Find where the given text appears and provide that cell's center as [X, Y] coordinate. 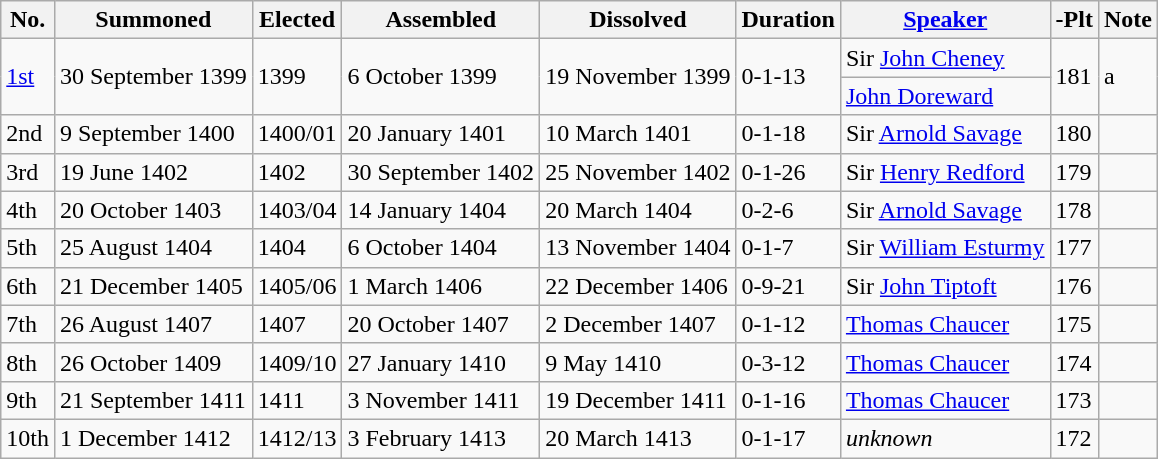
Sir John Cheney [945, 58]
1407 [297, 324]
1402 [297, 172]
0-1-13 [788, 77]
13 November 1404 [638, 248]
1st [28, 77]
Note [1128, 20]
174 [1074, 362]
20 March 1404 [638, 210]
John Doreward [945, 96]
Sir William Esturmy [945, 248]
1412/13 [297, 438]
Summoned [153, 20]
172 [1074, 438]
0-9-21 [788, 286]
19 December 1411 [638, 400]
9 September 1400 [153, 134]
-Plt [1074, 20]
1400/01 [297, 134]
0-3-12 [788, 362]
3 February 1413 [441, 438]
26 August 1407 [153, 324]
Assembled [441, 20]
Speaker [945, 20]
27 January 1410 [441, 362]
19 June 1402 [153, 172]
21 September 1411 [153, 400]
20 October 1407 [441, 324]
0-2-6 [788, 210]
unknown [945, 438]
6 October 1404 [441, 248]
No. [28, 20]
1399 [297, 77]
1405/06 [297, 286]
a [1128, 77]
0-1-26 [788, 172]
20 January 1401 [441, 134]
177 [1074, 248]
4th [28, 210]
3 November 1411 [441, 400]
5th [28, 248]
20 March 1413 [638, 438]
Duration [788, 20]
178 [1074, 210]
1411 [297, 400]
14 January 1404 [441, 210]
6 October 1399 [441, 77]
0-1-7 [788, 248]
1409/10 [297, 362]
10 March 1401 [638, 134]
3rd [28, 172]
176 [1074, 286]
8th [28, 362]
Elected [297, 20]
21 December 1405 [153, 286]
173 [1074, 400]
2 December 1407 [638, 324]
26 October 1409 [153, 362]
20 October 1403 [153, 210]
30 September 1402 [441, 172]
Dissolved [638, 20]
6th [28, 286]
1 March 1406 [441, 286]
19 November 1399 [638, 77]
9 May 1410 [638, 362]
180 [1074, 134]
0-1-16 [788, 400]
22 December 1406 [638, 286]
30 September 1399 [153, 77]
2nd [28, 134]
0-1-12 [788, 324]
1404 [297, 248]
179 [1074, 172]
9th [28, 400]
7th [28, 324]
Sir John Tiptoft [945, 286]
175 [1074, 324]
0-1-17 [788, 438]
181 [1074, 77]
25 November 1402 [638, 172]
1403/04 [297, 210]
0-1-18 [788, 134]
1 December 1412 [153, 438]
25 August 1404 [153, 248]
Sir Henry Redford [945, 172]
10th [28, 438]
